Pinpoint the cell where the given text exists, returning its (X, Y) midpoint coordinate. 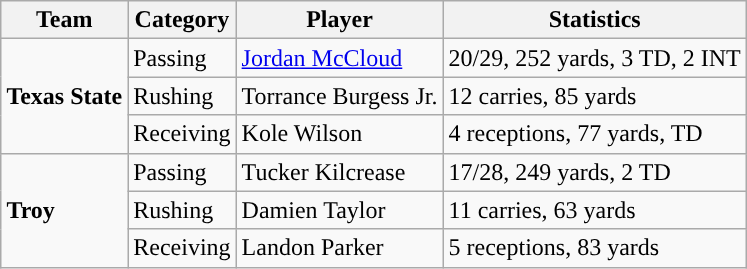
Team (64, 20)
Torrance Burgess Jr. (340, 96)
5 receptions, 83 yards (594, 248)
Tucker Kilcrease (340, 172)
Category (182, 20)
Kole Wilson (340, 134)
11 carries, 63 yards (594, 210)
Landon Parker (340, 248)
12 carries, 85 yards (594, 96)
20/29, 252 yards, 3 TD, 2 INT (594, 58)
4 receptions, 77 yards, TD (594, 134)
17/28, 249 yards, 2 TD (594, 172)
Player (340, 20)
Damien Taylor (340, 210)
Statistics (594, 20)
Texas State (64, 96)
Troy (64, 210)
Jordan McCloud (340, 58)
